From the cell containing the given text, extract its center point as (X, Y) coordinate. 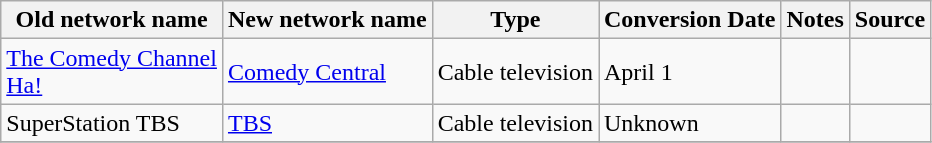
Conversion Date (689, 20)
SuperStation TBS (112, 123)
TBS (327, 123)
Type (515, 20)
Unknown (689, 123)
April 1 (689, 72)
New network name (327, 20)
Comedy Central (327, 72)
The Comedy ChannelHa! (112, 72)
Notes (815, 20)
Old network name (112, 20)
Source (890, 20)
